Capture the cell that displays the provided text and extract its [x, y] central coordinate. 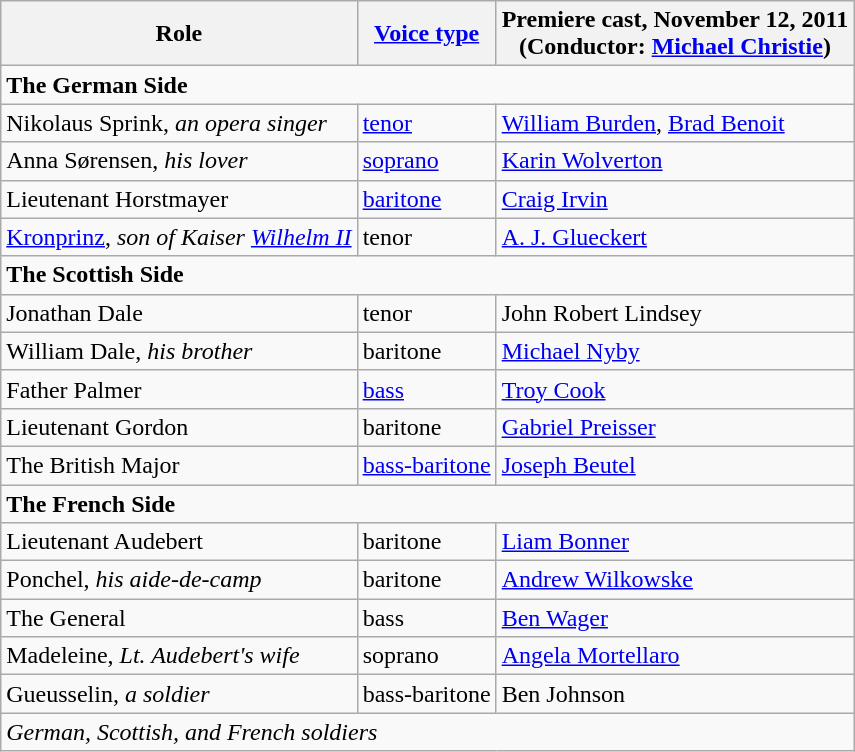
Father Palmer [179, 389]
Joseph Beutel [675, 465]
Ben Johnson [675, 694]
Michael Nyby [675, 351]
Madeleine, Lt. Audebert's wife [179, 656]
The Scottish Side [428, 275]
Lieutenant Horstmayer [179, 199]
Liam Bonner [675, 542]
The General [179, 618]
Premiere cast, November 12, 2011(Conductor: Michael Christie) [675, 34]
Kronprinz, son of Kaiser Wilhelm II [179, 237]
A. J. Glueckert [675, 237]
The French Side [428, 503]
Nikolaus Sprink, an opera singer [179, 123]
Ben Wager [675, 618]
German, Scottish, and French soldiers [428, 732]
Role [179, 34]
Anna Sørensen, his lover [179, 161]
Lieutenant Audebert [179, 542]
Voice type [426, 34]
Troy Cook [675, 389]
The German Side [428, 85]
Angela Mortellaro [675, 656]
The British Major [179, 465]
William Burden, Brad Benoit [675, 123]
Ponchel, his aide-de-camp [179, 580]
Jonathan Dale [179, 313]
Gueusselin, a soldier [179, 694]
Andrew Wilkowske [675, 580]
Gabriel Preisser [675, 427]
Lieutenant Gordon [179, 427]
Craig Irvin [675, 199]
William Dale, his brother [179, 351]
John Robert Lindsey [675, 313]
Karin Wolverton [675, 161]
